Return [X, Y] of the center of cell containing provided text 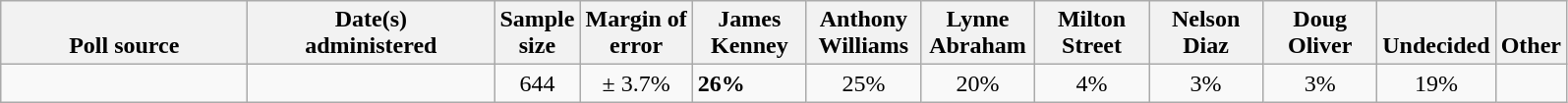
20% [977, 83]
Nelson Diaz [1206, 33]
4% [1092, 83]
Poll source [124, 33]
644 [537, 83]
25% [863, 83]
Margin oferror [636, 33]
AnthonyWilliams [863, 33]
19% [1436, 83]
Milton Street [1092, 33]
26% [749, 83]
Samplesize [537, 33]
JamesKenney [749, 33]
Other [1531, 33]
Doug Oliver [1320, 33]
± 3.7% [636, 83]
Lynne Abraham [977, 33]
Undecided [1436, 33]
Date(s)administered [372, 33]
